Search for the cell housing the specified text and yield its [x, y] center coordinate. 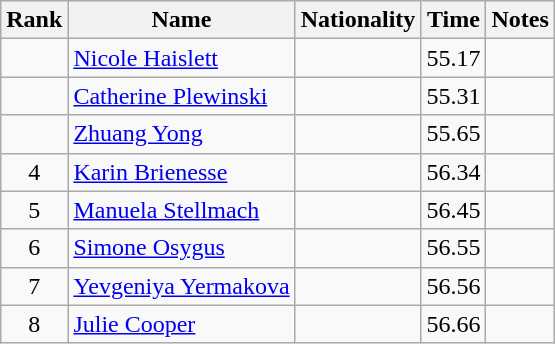
55.31 [454, 96]
Manuela Stellmach [182, 210]
5 [34, 210]
Nicole Haislett [182, 58]
Zhuang Yong [182, 134]
Rank [34, 20]
Time [454, 20]
56.55 [454, 248]
56.34 [454, 172]
Yevgeniya Yermakova [182, 286]
56.56 [454, 286]
Simone Osygus [182, 248]
Notes [520, 20]
Karin Brienesse [182, 172]
Nationality [358, 20]
8 [34, 324]
55.17 [454, 58]
56.45 [454, 210]
56.66 [454, 324]
55.65 [454, 134]
Name [182, 20]
7 [34, 286]
4 [34, 172]
Catherine Plewinski [182, 96]
6 [34, 248]
Julie Cooper [182, 324]
